Locate the cell with the specified text and output its (x, y) center coordinate. 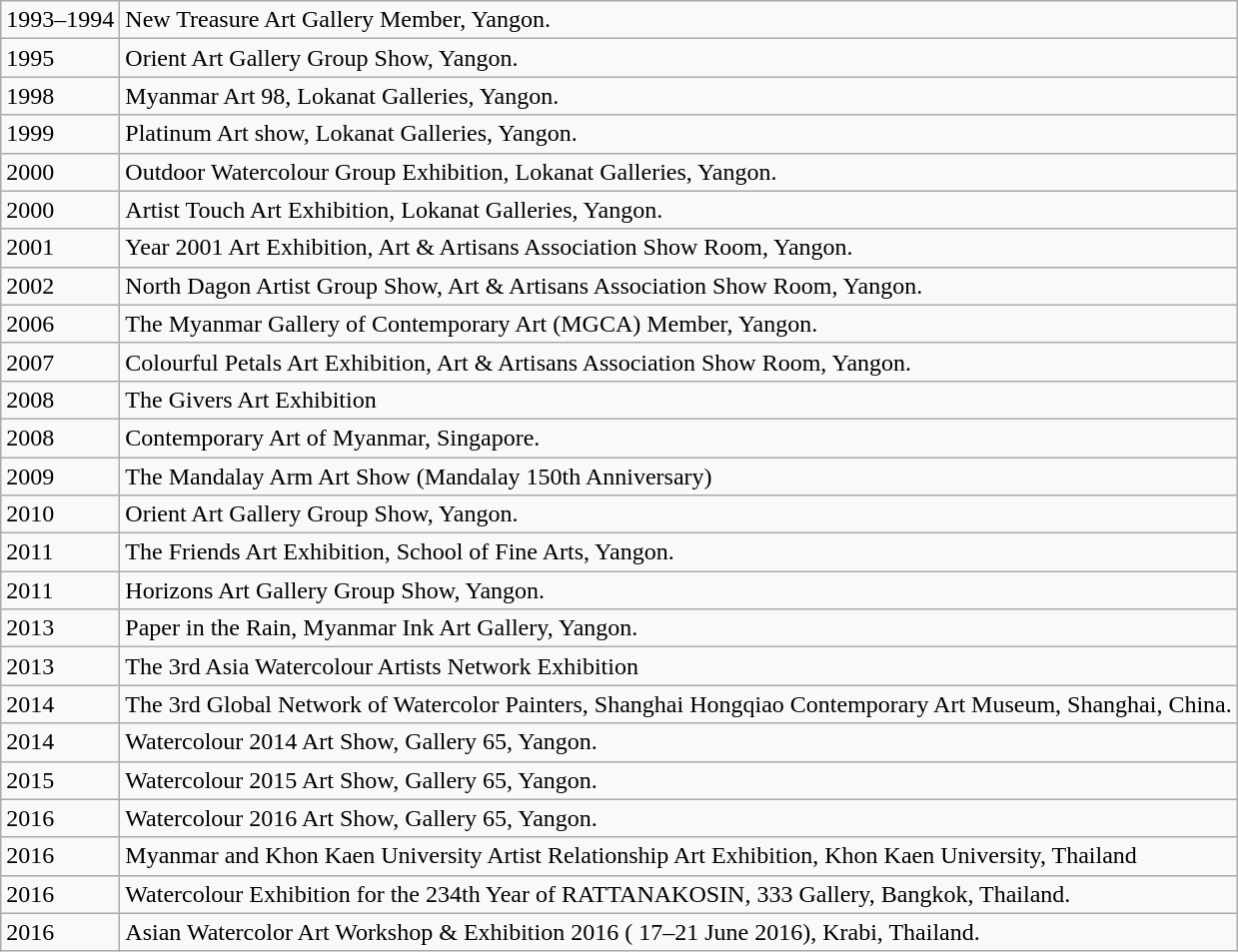
The Givers Art Exhibition (678, 400)
Watercolour Exhibition for the 234th Year of RATTANAKOSIN, 333 Gallery, Bangkok, Thailand. (678, 894)
2009 (60, 476)
2006 (60, 324)
1999 (60, 134)
Outdoor Watercolour Group Exhibition, Lokanat Galleries, Yangon. (678, 172)
North Dagon Artist Group Show, Art & Artisans Association Show Room, Yangon. (678, 286)
The Myanmar Gallery of Contemporary Art (MGCA) Member, Yangon. (678, 324)
2001 (60, 248)
2015 (60, 780)
The Mandalay Arm Art Show (Mandalay 150th Anniversary) (678, 476)
Asian Watercolor Art Workshop & Exhibition 2016 ( 17–21 June 2016), Krabi, Thailand. (678, 932)
2007 (60, 362)
New Treasure Art Gallery Member, Yangon. (678, 20)
1993–1994 (60, 20)
Myanmar and Khon Kaen University Artist Relationship Art Exhibition, Khon Kaen University, Thailand (678, 856)
Myanmar Art 98, Lokanat Galleries, Yangon. (678, 96)
Contemporary Art of Myanmar, Singapore. (678, 438)
Platinum Art show, Lokanat Galleries, Yangon. (678, 134)
Colourful Petals Art Exhibition, Art & Artisans Association Show Room, Yangon. (678, 362)
Watercolour 2016 Art Show, Gallery 65, Yangon. (678, 818)
The Friends Art Exhibition, School of Fine Arts, Yangon. (678, 552)
2010 (60, 514)
Artist Touch Art Exhibition, Lokanat Galleries, Yangon. (678, 210)
Horizons Art Gallery Group Show, Yangon. (678, 590)
Year 2001 Art Exhibition, Art & Artisans Association Show Room, Yangon. (678, 248)
The 3rd Asia Watercolour Artists Network Exhibition (678, 666)
2002 (60, 286)
The 3rd Global Network of Watercolor Painters, Shanghai Hongqiao Contemporary Art Museum, Shanghai, China. (678, 704)
Watercolour 2014 Art Show, Gallery 65, Yangon. (678, 742)
1998 (60, 96)
Paper in the Rain, Myanmar Ink Art Gallery, Yangon. (678, 628)
Watercolour 2015 Art Show, Gallery 65, Yangon. (678, 780)
1995 (60, 58)
